Detect which cell encompasses the target text, then output its [x, y] center coordinate. 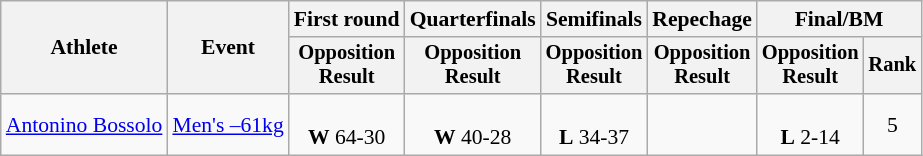
W 64-30 [347, 124]
W 40-28 [473, 124]
Men's –61kg [228, 124]
L 34-37 [594, 124]
Rank [893, 66]
Semifinals [594, 19]
Athlete [84, 48]
L 2-14 [810, 124]
Event [228, 48]
Repechage [702, 19]
Quarterfinals [473, 19]
First round [347, 19]
5 [893, 124]
Antonino Bossolo [84, 124]
Final/BM [839, 19]
